Provide the [x, y] coordinate of the cell's center where the given text is located.  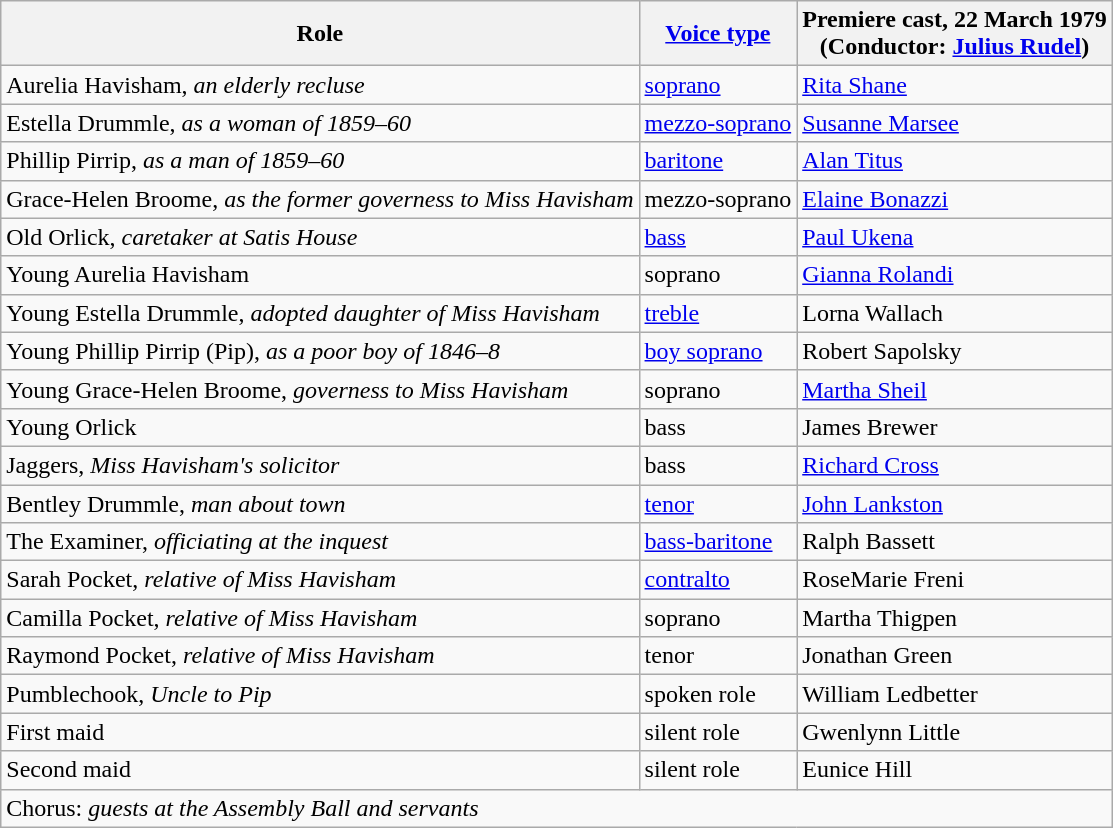
Premiere cast, 22 March 1979(Conductor: Julius Rudel) [955, 34]
Gwenlynn Little [955, 732]
James Brewer [955, 427]
Young Estella Drummle, adopted daughter of Miss Havisham [320, 313]
Martha Sheil [955, 389]
Susanne Marsee [955, 123]
The Examiner, officiating at the inquest [320, 542]
Jonathan Green [955, 656]
Eunice Hill [955, 770]
Jaggers, Miss Havisham's solicitor [320, 465]
Old Orlick, caretaker at Satis House [320, 237]
John Lankston [955, 503]
William Ledbetter [955, 694]
Martha Thigpen [955, 618]
Sarah Pocket, relative of Miss Havisham [320, 580]
First maid [320, 732]
treble [718, 313]
bass-baritone [718, 542]
Young Aurelia Havisham [320, 275]
Chorus: guests at the Assembly Ball and servants [557, 808]
Bentley Drummle, man about town [320, 503]
Gianna Rolandi [955, 275]
Paul Ukena [955, 237]
Rita Shane [955, 85]
Phillip Pirrip, as a man of 1859–60 [320, 161]
Young Orlick [320, 427]
Young Grace-Helen Broome, governess to Miss Havisham [320, 389]
Aurelia Havisham, an elderly recluse [320, 85]
baritone [718, 161]
Second maid [320, 770]
Elaine Bonazzi [955, 199]
Pumblechook, Uncle to Pip [320, 694]
Raymond Pocket, relative of Miss Havisham [320, 656]
RoseMarie Freni [955, 580]
Camilla Pocket, relative of Miss Havisham [320, 618]
Ralph Bassett [955, 542]
Estella Drummle, as a woman of 1859–60 [320, 123]
Alan Titus [955, 161]
Voice type [718, 34]
Role [320, 34]
Robert Sapolsky [955, 351]
Grace-Helen Broome, as the former governess to Miss Havisham [320, 199]
boy soprano [718, 351]
Young Phillip Pirrip (Pip), as a poor boy of 1846–8 [320, 351]
contralto [718, 580]
Lorna Wallach [955, 313]
Richard Cross [955, 465]
spoken role [718, 694]
